Provide the [x, y] coordinate of the cell's center where the given text is located.  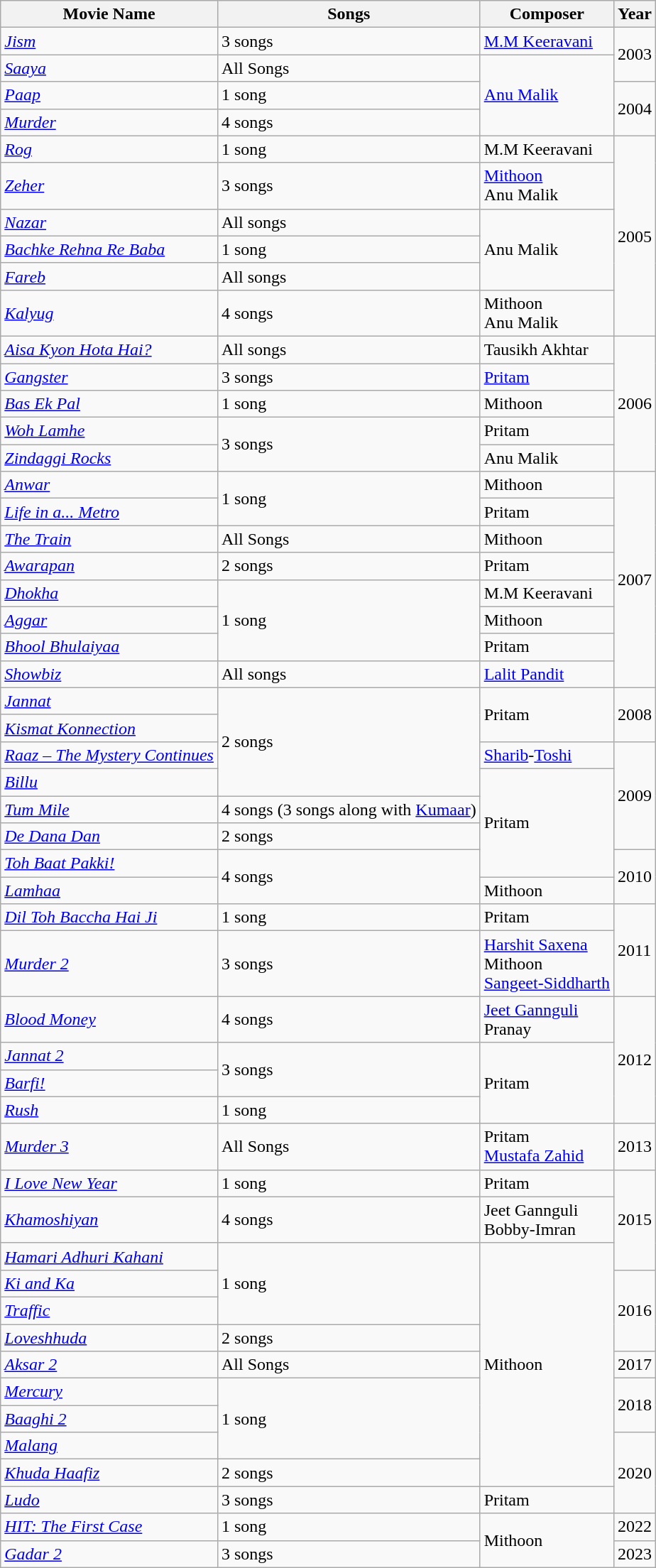
Hamari Adhuri Kahani [109, 1256]
Gangster [109, 377]
2020 [635, 1473]
4 songs (3 songs along with Kumaar) [349, 809]
Rog [109, 149]
2016 [635, 1310]
PritamMustafa Zahid [547, 1146]
2018 [635, 1405]
Mithoon Anu Malik [547, 186]
Showbiz [109, 674]
Aksar 2 [109, 1365]
2010 [635, 877]
Jannat [109, 701]
2005 [635, 236]
2017 [635, 1365]
Murder 3 [109, 1146]
Zeher [109, 186]
Kismat Konnection [109, 728]
Aisa Kyon Hota Hai? [109, 349]
Mercury [109, 1392]
Aggar [109, 620]
2009 [635, 795]
Tausikh Akhtar [547, 349]
Murder [109, 122]
Composer [547, 14]
Lalit Pandit [547, 674]
Khamoshiyan [109, 1220]
2022 [635, 1527]
Toh Baat Pakki! [109, 864]
Saaya [109, 68]
Awarapan [109, 566]
2007 [635, 579]
Billu [109, 782]
Ludo [109, 1500]
Paap [109, 95]
Life in a... Metro [109, 512]
Kalyug [109, 312]
Songs [349, 14]
I Love New Year [109, 1183]
Woh Lamhe [109, 431]
Bas Ek Pal [109, 404]
Year [635, 14]
Raaz – The Mystery Continues [109, 755]
Movie Name [109, 14]
Bachke Rehna Re Baba [109, 249]
Jeet GannguliPranay [547, 1020]
2012 [635, 1060]
2015 [635, 1220]
Anwar [109, 485]
Zindaggi Rocks [109, 458]
Lamhaa [109, 891]
Jism [109, 41]
Blood Money [109, 1020]
Nazar [109, 222]
Murder 2 [109, 964]
Traffic [109, 1310]
Rush [109, 1110]
Khuda Haafiz [109, 1473]
Fareb [109, 276]
2004 [635, 109]
HIT: The First Case [109, 1527]
Baaghi 2 [109, 1419]
2013 [635, 1146]
De Dana Dan [109, 837]
Sharib-Toshi [547, 755]
Gadar 2 [109, 1554]
2008 [635, 714]
Jeet GannguliBobby-Imran [547, 1220]
Ki and Ka [109, 1283]
Bhool Bhulaiyaa [109, 647]
Dil Toh Baccha Hai Ji [109, 918]
2006 [635, 403]
Barfi! [109, 1083]
MithoonAnu Malik [547, 312]
2023 [635, 1554]
Dhokha [109, 593]
Tum Mile [109, 809]
Jannat 2 [109, 1056]
The Train [109, 539]
2003 [635, 55]
Loveshhuda [109, 1337]
Harshit SaxenaMithoonSangeet-Siddharth [547, 964]
2011 [635, 950]
Malang [109, 1446]
